Pinpoint the cell where the given text exists, returning its [x, y] midpoint coordinate. 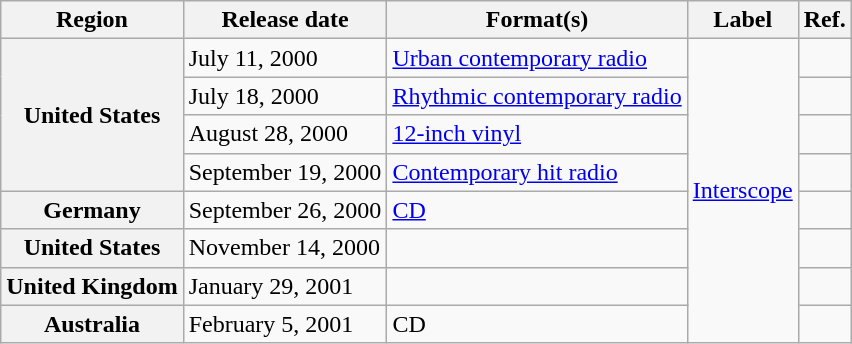
July 11, 2000 [285, 58]
Interscope [742, 191]
Ref. [824, 20]
Germany [92, 210]
Region [92, 20]
United Kingdom [92, 286]
January 29, 2001 [285, 286]
Contemporary hit radio [537, 172]
Australia [92, 324]
12-inch vinyl [537, 134]
July 18, 2000 [285, 96]
September 26, 2000 [285, 210]
Format(s) [537, 20]
Urban contemporary radio [537, 58]
Label [742, 20]
September 19, 2000 [285, 172]
Release date [285, 20]
August 28, 2000 [285, 134]
November 14, 2000 [285, 248]
February 5, 2001 [285, 324]
Rhythmic contemporary radio [537, 96]
